Return the (X, Y) coordinate for the center point of the cell that contains the specified text.  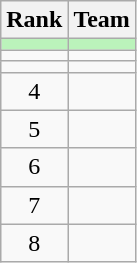
8 (34, 243)
4 (34, 91)
Rank (34, 20)
5 (34, 129)
7 (34, 205)
6 (34, 167)
Team (102, 20)
